Return the [x, y] coordinate for the center point of the cell that contains the specified text.  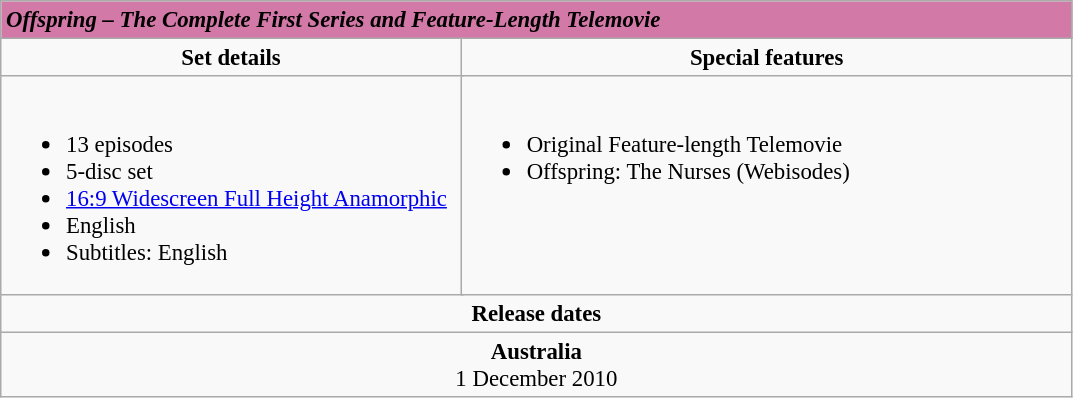
Offspring – The Complete First Series and Feature-Length Telemovie [536, 20]
Release dates [536, 313]
Original Feature-length TelemovieOffspring: The Nurses (Webisodes) [766, 185]
13 episodes5-disc set16:9 Widescreen Full Height AnamorphicEnglishSubtitles: English [232, 185]
Special features [766, 58]
Australia1 December 2010 [536, 364]
Set details [232, 58]
